Extract the [X, Y] coordinate from the center of the cell holding the provided text.  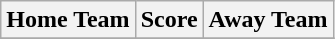
Home Team [68, 20]
Away Team [268, 20]
Score [169, 20]
